Find where the given text appears and provide that cell's center as [X, Y] coordinate. 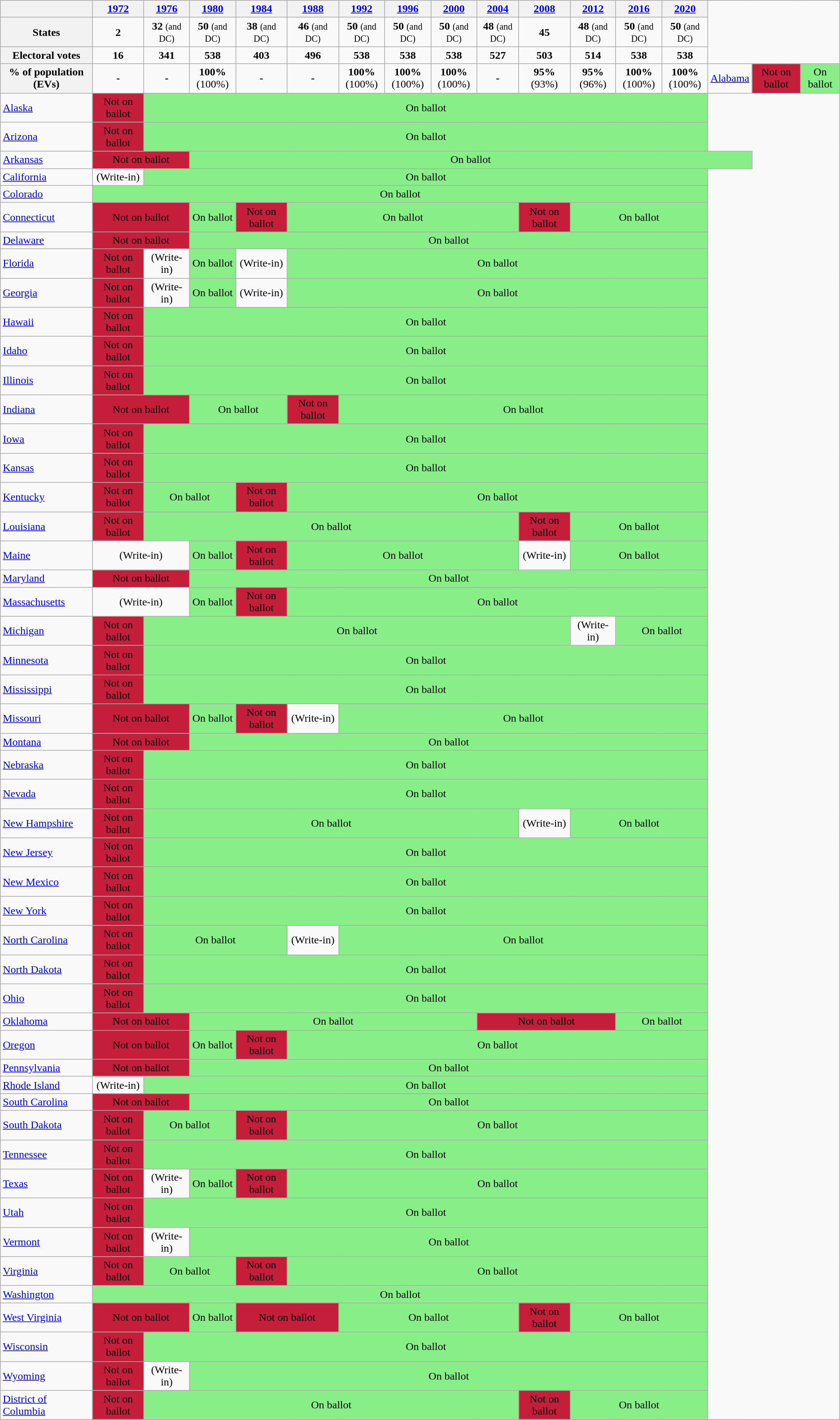
Washington [47, 1294]
% of population (EVs) [47, 78]
North Carolina [47, 940]
Delaware [47, 240]
Alabama [730, 78]
Pennsylvania [47, 1068]
496 [313, 55]
Florida [47, 263]
Arkansas [47, 160]
Colorado [47, 194]
Oregon [47, 1045]
341 [167, 55]
Missouri [47, 718]
1976 [167, 9]
Rhode Island [47, 1085]
Oklahoma [47, 1021]
95% (96%) [593, 78]
Indiana [47, 409]
Wyoming [47, 1376]
Iowa [47, 439]
46 (and DC) [313, 32]
Mississippi [47, 689]
1988 [313, 9]
Idaho [47, 351]
Ohio [47, 998]
2012 [593, 9]
Michigan [47, 631]
527 [498, 55]
Maine [47, 556]
Vermont [47, 1242]
1992 [362, 9]
New Jersey [47, 853]
Louisiana [47, 526]
Montana [47, 742]
South Carolina [47, 1102]
Wisconsin [47, 1346]
514 [593, 55]
Georgia [47, 293]
2000 [454, 9]
Kentucky [47, 497]
1972 [118, 9]
45 [545, 32]
New York [47, 911]
Maryland [47, 579]
Hawaii [47, 322]
Nevada [47, 794]
Tennessee [47, 1154]
South Dakota [47, 1125]
Massachusetts [47, 601]
California [47, 177]
District of Columbia [47, 1405]
Virginia [47, 1271]
Connecticut [47, 217]
North Dakota [47, 969]
95% (93%) [545, 78]
Electoral votes [47, 55]
38 (and DC) [261, 32]
Alaska [47, 108]
Arizona [47, 136]
2020 [685, 9]
Minnesota [47, 660]
16 [118, 55]
New Hampshire [47, 823]
1996 [407, 9]
Texas [47, 1184]
2008 [545, 9]
403 [261, 55]
West Virginia [47, 1318]
Utah [47, 1213]
2 [118, 32]
503 [545, 55]
Illinois [47, 381]
1984 [261, 9]
1980 [213, 9]
2016 [639, 9]
New Mexico [47, 881]
32 (and DC) [167, 32]
Kansas [47, 468]
2004 [498, 9]
States [47, 32]
Nebraska [47, 765]
